From the cell containing the given text, extract its center point as (x, y) coordinate. 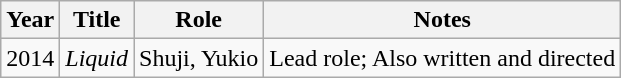
Shuji, Yukio (199, 58)
Year (30, 20)
Title (97, 20)
Notes (442, 20)
2014 (30, 58)
Liquid (97, 58)
Lead role; Also written and directed (442, 58)
Role (199, 20)
